Identify which cell holds the provided text, then report its [X, Y] central coordinate. 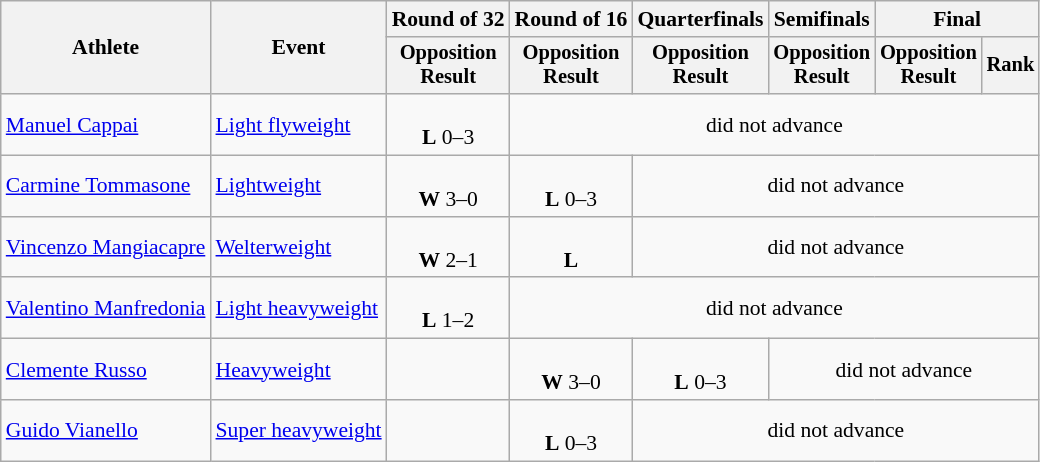
Super heavyweight [298, 430]
Valentino Manfredonia [106, 308]
Vincenzo Mangiacapre [106, 248]
L 1–2 [448, 308]
Guido Vianello [106, 430]
Manuel Cappai [106, 124]
Lightweight [298, 186]
Athlete [106, 48]
Heavyweight [298, 370]
L [572, 248]
Event [298, 48]
Round of 32 [448, 19]
Carmine Tommasone [106, 186]
Welterweight [298, 248]
Quarterfinals [700, 19]
Semifinals [822, 19]
Clemente Russo [106, 370]
Light flyweight [298, 124]
Round of 16 [572, 19]
W 2–1 [448, 248]
Final [957, 19]
Light heavyweight [298, 308]
Rank [1011, 66]
